Search for the cell housing the specified text and yield its [x, y] center coordinate. 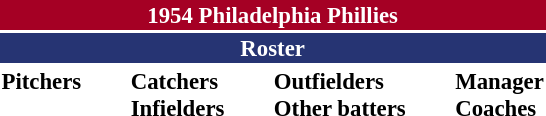
Roster [272, 48]
1954 Philadelphia Phillies [272, 15]
